Pinpoint the cell where the given text exists, returning its [x, y] midpoint coordinate. 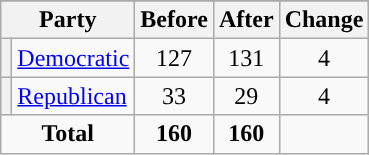
131 [246, 58]
Republican [74, 96]
Party [68, 20]
29 [246, 96]
127 [174, 58]
Total [68, 134]
Change [324, 20]
Before [174, 20]
After [246, 20]
33 [174, 96]
Democratic [74, 58]
